Identify which cell holds the provided text, then report its (X, Y) central coordinate. 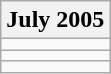
July 2005 (56, 20)
